Extract the (x, y) coordinate from the center of the cell holding the provided text.  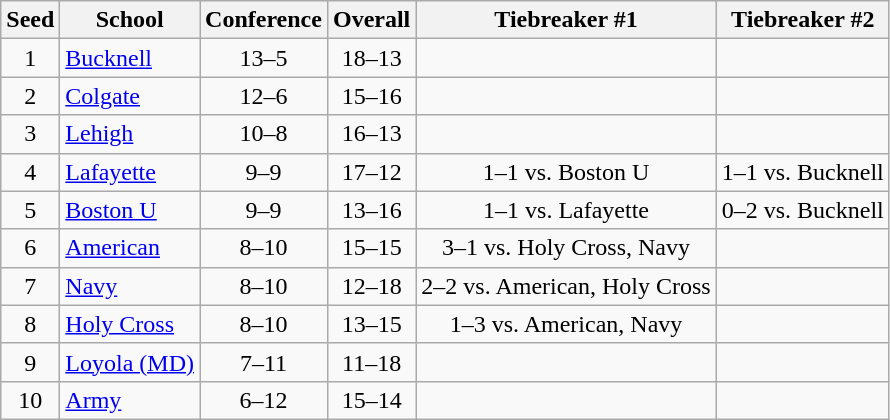
Seed (30, 20)
3–1 vs. Holy Cross, Navy (566, 248)
1–1 vs. Boston U (566, 172)
17–12 (371, 172)
Loyola (MD) (130, 362)
15–15 (371, 248)
1–1 vs. Bucknell (802, 172)
Navy (130, 286)
7 (30, 286)
2 (30, 96)
Lehigh (130, 134)
Tiebreaker #1 (566, 20)
13–16 (371, 210)
13–15 (371, 324)
5 (30, 210)
1 (30, 58)
Tiebreaker #2 (802, 20)
15–16 (371, 96)
11–18 (371, 362)
10 (30, 400)
9 (30, 362)
American (130, 248)
10–8 (264, 134)
Lafayette (130, 172)
0–2 vs. Bucknell (802, 210)
3 (30, 134)
18–13 (371, 58)
13–5 (264, 58)
Holy Cross (130, 324)
Army (130, 400)
Overall (371, 20)
Boston U (130, 210)
12–6 (264, 96)
Colgate (130, 96)
12–18 (371, 286)
4 (30, 172)
6–12 (264, 400)
2–2 vs. American, Holy Cross (566, 286)
Bucknell (130, 58)
16–13 (371, 134)
Conference (264, 20)
1–1 vs. Lafayette (566, 210)
7–11 (264, 362)
15–14 (371, 400)
School (130, 20)
8 (30, 324)
1–3 vs. American, Navy (566, 324)
6 (30, 248)
